Extract the [x, y] coordinate from the center of the cell holding the provided text.  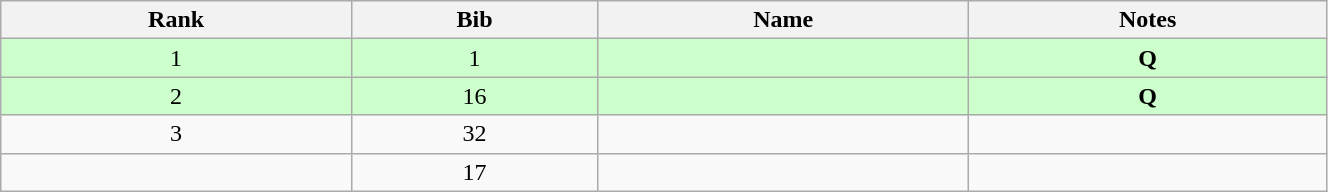
3 [176, 134]
Notes [1148, 20]
2 [176, 96]
17 [474, 172]
Bib [474, 20]
Rank [176, 20]
32 [474, 134]
16 [474, 96]
Name [784, 20]
